Scan for the cell matching the given text and deliver its (x, y) coordinate at center. 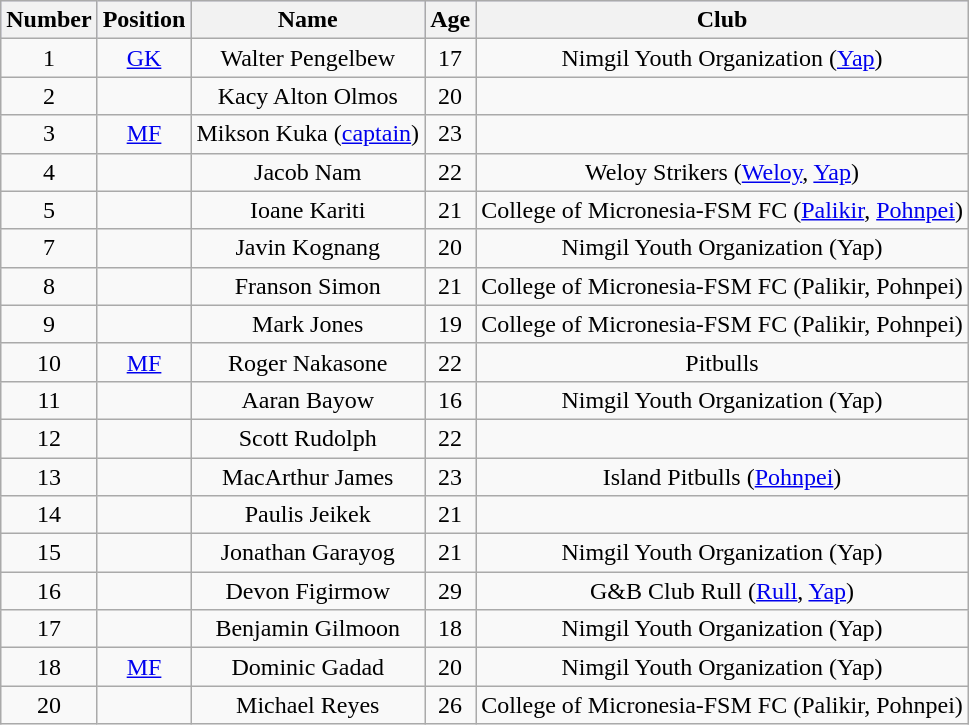
11 (49, 400)
14 (49, 515)
Mikson Kuka (captain) (308, 134)
3 (49, 134)
19 (450, 324)
Ioane Kariti (308, 210)
Jacob Nam (308, 172)
9 (49, 324)
Michael Reyes (308, 705)
Position (144, 20)
26 (450, 705)
Jonathan Garayog (308, 553)
12 (49, 438)
Mark Jones (308, 324)
Benjamin Gilmoon (308, 629)
Island Pitbulls (Pohnpei) (722, 477)
5 (49, 210)
1 (49, 58)
Devon Figirmow (308, 591)
Pitbulls (722, 362)
15 (49, 553)
Aaran Bayow (308, 400)
10 (49, 362)
Javin Kognang (308, 248)
Weloy Strikers (Weloy, Yap) (722, 172)
Roger Nakasone (308, 362)
G&B Club Rull (Rull, Yap) (722, 591)
MacArthur James (308, 477)
2 (49, 96)
4 (49, 172)
Number (49, 20)
Scott Rudolph (308, 438)
Club (722, 20)
Dominic Gadad (308, 667)
Walter Pengelbew (308, 58)
Kacy Alton Olmos (308, 96)
7 (49, 248)
Name (308, 20)
Franson Simon (308, 286)
13 (49, 477)
29 (450, 591)
Paulis Jeikek (308, 515)
GK (144, 58)
Age (450, 20)
8 (49, 286)
